Locate the cell with the specified text and output its (X, Y) center coordinate. 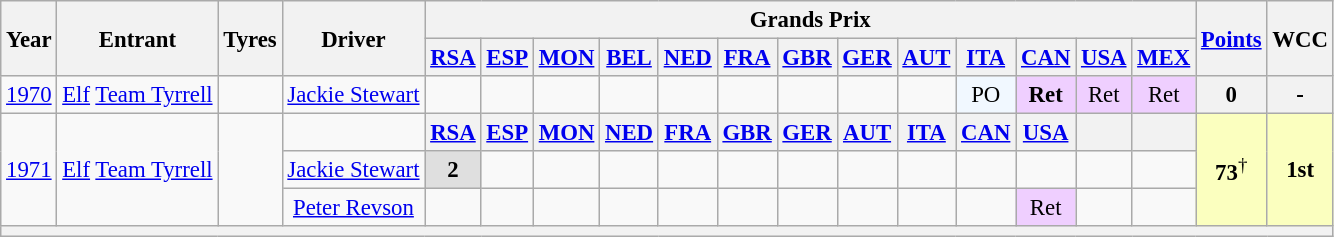
0 (1232, 95)
Points (1232, 38)
BEL (630, 58)
1971 (29, 170)
WCC (1300, 38)
MEX (1164, 58)
Tyres (250, 38)
Peter Revson (354, 208)
- (1300, 95)
Grands Prix (810, 20)
2 (453, 170)
Entrant (138, 38)
1st (1300, 170)
Year (29, 38)
Driver (354, 38)
1970 (29, 95)
73† (1232, 170)
PO (986, 95)
